Return [X, Y] of the center of cell containing provided text 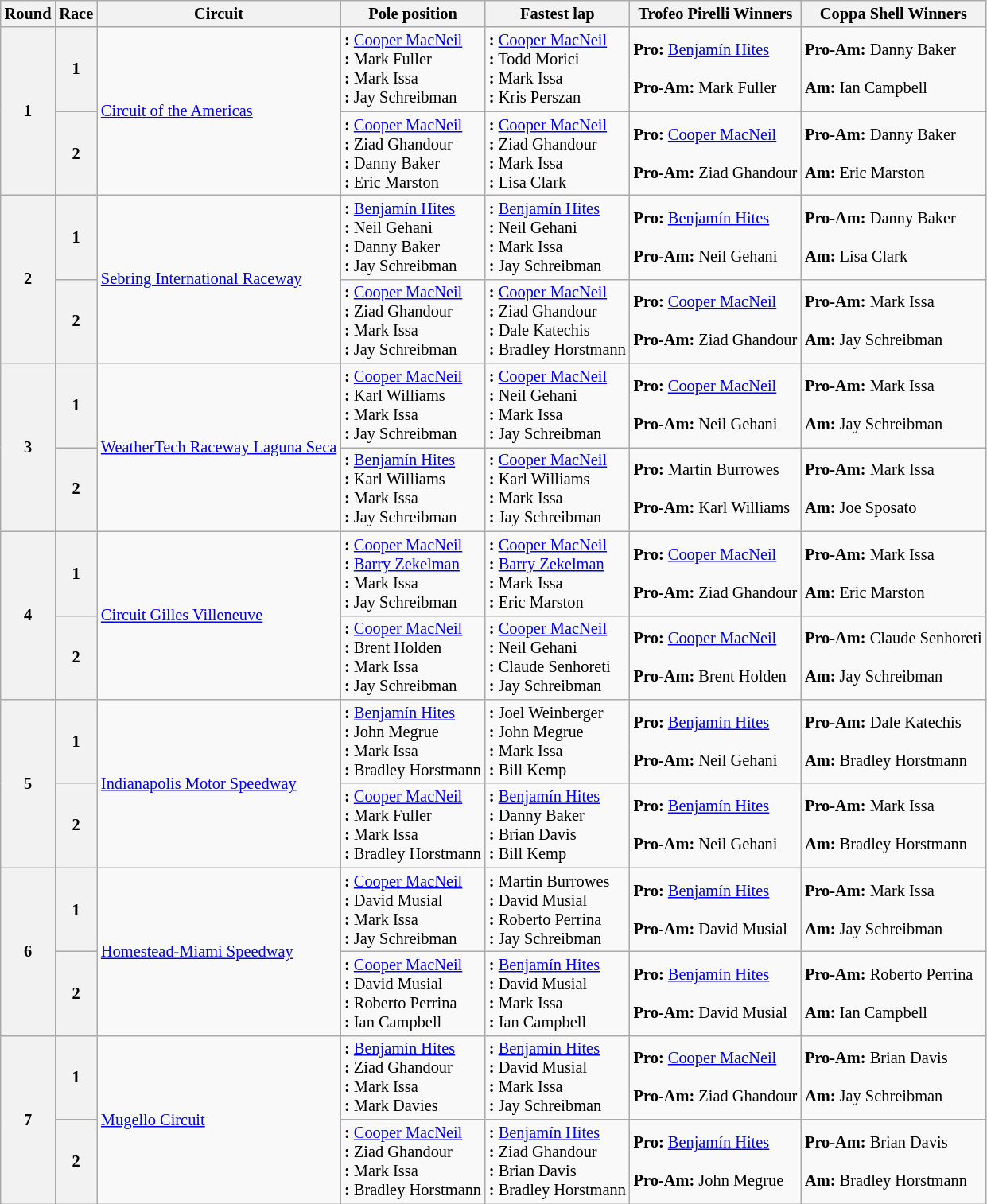
: Cooper MacNeil: Ziad Ghandour: Dale Katechis: Bradley Horstmann [558, 321]
: Martin Burrowes: David Musial: Roberto Perrina: Jay Schreibman [558, 910]
Pro: Benjamín HitesPro-Am: John Megrue [716, 1162]
Sebring International Raceway [219, 278]
Pro-Am: Danny BakerAm: Ian Campbell [893, 69]
: Benjamín Hites: Danny Baker: Brian Davis: Bill Kemp [558, 825]
5 [29, 783]
: Cooper MacNeil: David Musial: Mark Issa: Jay Schreibman [413, 910]
Trofeo Pirelli Winners [716, 14]
Coppa Shell Winners [893, 14]
: Cooper MacNeil: Neil Gehani: Claude Senhoreti: Jay Schreibman [558, 658]
WeatherTech Raceway Laguna Seca [219, 447]
: Benjamín Hites: David Musial: Mark Issa: Jay Schreibman [558, 1078]
: Cooper MacNeil: Brent Holden: Mark Issa: Jay Schreibman [413, 658]
: Cooper MacNeil: Todd Morici: Mark Issa: Kris Perszan [558, 69]
: Benjamín Hites: John Megrue: Mark Issa: Bradley Horstmann [413, 741]
Pro-Am: Mark IssaAm: Eric Marston [893, 573]
: Benjamín Hites: Neil Gehani: Danny Baker: Jay Schreibman [413, 237]
Indianapolis Motor Speedway [219, 783]
3 [29, 447]
: Cooper MacNeil: Barry Zekelman: Mark Issa: Jay Schreibman [413, 573]
4 [29, 616]
6 [29, 951]
Pole position [413, 14]
Race [76, 14]
Pro: Benjamín HitesPro-Am: Mark Fuller [716, 69]
: Benjamín Hites: Ziad Ghandour: Mark Issa: Mark Davies [413, 1078]
: Cooper MacNeil: Mark Fuller: Mark Issa: Bradley Horstmann [413, 825]
: Benjamín Hites: David Musial: Mark Issa: Ian Campbell [558, 993]
Pro-Am: Danny BakerAm: Eric Marston [893, 153]
Pro-Am: Brian DavisAm: Bradley Horstmann [893, 1162]
Pro: Cooper MacNeilPro-Am: Neil Gehani [716, 406]
: Cooper MacNeil: Ziad Ghandour: Mark Issa: Lisa Clark [558, 153]
Circuit of the Americas [219, 111]
Pro-Am: Brian DavisAm: Jay Schreibman [893, 1078]
: Cooper MacNeil: Neil Gehani: Mark Issa: Jay Schreibman [558, 406]
Pro-Am: Mark IssaAm: Joe Sposato [893, 489]
: Joel Weinberger: John Megrue: Mark Issa: Bill Kemp [558, 741]
Pro-Am: Dale KatechisAm: Bradley Horstmann [893, 741]
Pro: Martin BurrowesPro-Am: Karl Williams [716, 489]
Circuit Gilles Villeneuve [219, 616]
Pro-Am: Danny BakerAm: Lisa Clark [893, 237]
Circuit [219, 14]
: Cooper MacNeil: David Musial: Roberto Perrina: Ian Campbell [413, 993]
Mugello Circuit [219, 1120]
Homestead-Miami Speedway [219, 951]
: Benjamín Hites: Karl Williams: Mark Issa: Jay Schreibman [413, 489]
: Benjamín Hites: Ziad Ghandour: Brian Davis: Bradley Horstmann [558, 1162]
Pro-Am: Roberto PerrinaAm: Ian Campbell [893, 993]
Pro: Cooper MacNeilPro-Am: Brent Holden [716, 658]
: Cooper MacNeil: Ziad Ghandour: Danny Baker: Eric Marston [413, 153]
Pro-Am: Claude SenhoretiAm: Jay Schreibman [893, 658]
: Cooper MacNeil: Ziad Ghandour: Mark Issa: Bradley Horstmann [413, 1162]
Round [29, 14]
: Benjamín Hites: Neil Gehani: Mark Issa: Jay Schreibman [558, 237]
Fastest lap [558, 14]
Pro-Am: Mark IssaAm: Bradley Horstmann [893, 825]
: Cooper MacNeil: Ziad Ghandour: Mark Issa: Jay Schreibman [413, 321]
: Cooper MacNeil: Mark Fuller: Mark Issa: Jay Schreibman [413, 69]
7 [29, 1120]
: Cooper MacNeil: Barry Zekelman: Mark Issa: Eric Marston [558, 573]
